Output the (x, y) coordinate of the center of the cell containing the given text.  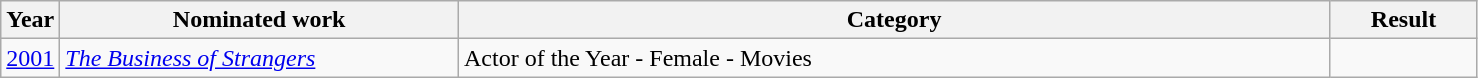
Result (1404, 20)
Category (894, 20)
Actor of the Year - Female - Movies (894, 58)
Nominated work (260, 20)
2001 (30, 58)
The Business of Strangers (260, 58)
Year (30, 20)
